Determine the (X, Y) coordinate at the center of the cell enclosing the given text.  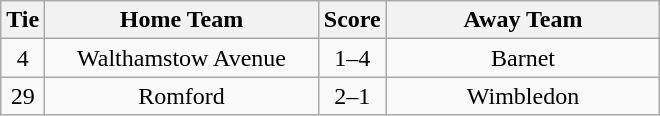
Score (352, 20)
4 (23, 58)
Barnet (523, 58)
Away Team (523, 20)
Romford (182, 96)
Wimbledon (523, 96)
Walthamstow Avenue (182, 58)
29 (23, 96)
1–4 (352, 58)
Tie (23, 20)
2–1 (352, 96)
Home Team (182, 20)
